Provide the [x, y] coordinate of the cell's center where the given text is located.  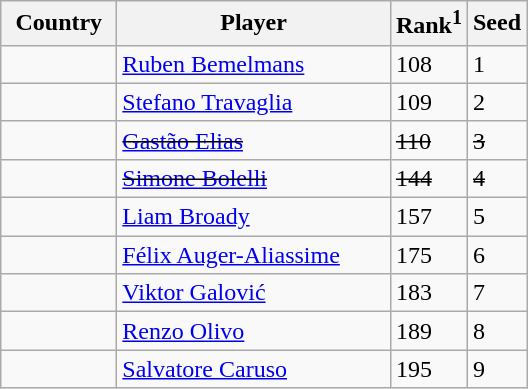
Félix Auger-Aliassime [254, 255]
195 [428, 369]
Seed [496, 24]
108 [428, 64]
110 [428, 140]
Country [59, 24]
Stefano Travaglia [254, 102]
109 [428, 102]
5 [496, 217]
4 [496, 178]
Salvatore Caruso [254, 369]
189 [428, 331]
9 [496, 369]
Simone Bolelli [254, 178]
7 [496, 293]
3 [496, 140]
144 [428, 178]
8 [496, 331]
Ruben Bemelmans [254, 64]
157 [428, 217]
183 [428, 293]
175 [428, 255]
Liam Broady [254, 217]
1 [496, 64]
Rank1 [428, 24]
Gastão Elias [254, 140]
Renzo Olivo [254, 331]
Player [254, 24]
2 [496, 102]
Viktor Galović [254, 293]
6 [496, 255]
